Scan for the cell matching the given text and deliver its [X, Y] coordinate at center. 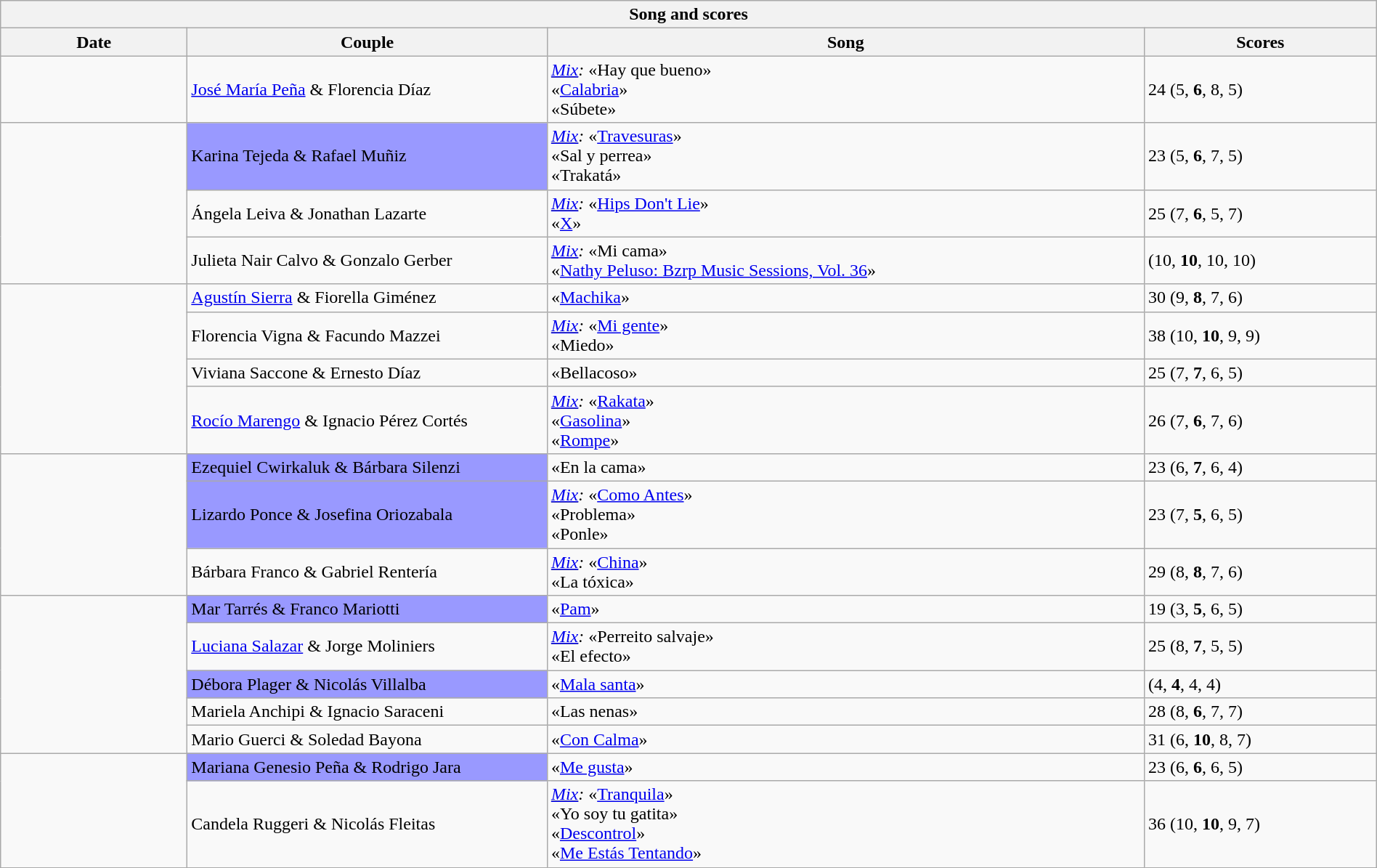
19 (3, 5, 6, 5) [1260, 609]
29 (8, 8, 7, 6) [1260, 571]
«Machika» [845, 298]
Date [94, 42]
Florencia Vigna & Facundo Mazzei [367, 336]
28 (8, 6, 7, 7) [1260, 712]
23 (5, 6, 7, 5) [1260, 156]
30 (9, 8, 7, 6) [1260, 298]
36 (10, 10, 9, 7) [1260, 824]
Julieta Nair Calvo & Gonzalo Gerber [367, 260]
24 (5, 6, 8, 5) [1260, 89]
23 (6, 6, 6, 5) [1260, 767]
Luciana Salazar & Jorge Moliniers [367, 646]
Débora Plager & Nicolás Villalba [367, 684]
Mix: «Hips Don't Lie» «X» [845, 214]
«Mala santa» [845, 684]
Mario Guerci & Soledad Bayona [367, 739]
«En la cama» [845, 467]
Mix: «Hay que bueno» «Calabria» «Súbete» [845, 89]
Mix: «Mi cama» «Nathy Peluso: Bzrp Music Sessions, Vol. 36» [845, 260]
Mix: «Tranquila» «Yo soy tu gatita» «Descontrol» «Me Estás Tentando» [845, 824]
«Pam» [845, 609]
«Bellacoso» [845, 373]
«Las nenas» [845, 712]
(4, 4, 4, 4) [1260, 684]
Rocío Marengo & Ignacio Pérez Cortés [367, 420]
Mix: «Perreito salvaje» «El efecto» [845, 646]
«Me gusta» [845, 767]
Song [845, 42]
38 (10, 10, 9, 9) [1260, 336]
Mix: «Travesuras» «Sal y perrea» «Trakatá» [845, 156]
Karina Tejeda & Rafael Muñiz [367, 156]
Bárbara Franco & Gabriel Rentería [367, 571]
José María Peña & Florencia Díaz [367, 89]
Ezequiel Cwirkaluk & Bárbara Silenzi [367, 467]
Mix: «Como Antes» «Problema» «Ponle» [845, 514]
25 (7, 6, 5, 7) [1260, 214]
Couple [367, 42]
Ángela Leiva & Jonathan Lazarte [367, 214]
Mix: «Rakata» «Gasolina» «Rompe» [845, 420]
(10, 10, 10, 10) [1260, 260]
Viviana Saccone & Ernesto Díaz [367, 373]
Mariela Anchipi & Ignacio Saraceni [367, 712]
25 (8, 7, 5, 5) [1260, 646]
Mariana Genesio Peña & Rodrigo Jara [367, 767]
23 (6, 7, 6, 4) [1260, 467]
Mix: «Mi gente» «Miedo» [845, 336]
23 (7, 5, 6, 5) [1260, 514]
Song and scores [688, 15]
Candela Ruggeri & Nicolás Fleitas [367, 824]
«Con Calma» [845, 739]
26 (7, 6, 7, 6) [1260, 420]
31 (6, 10, 8, 7) [1260, 739]
Lizardo Ponce & Josefina Oriozabala [367, 514]
Mar Tarrés & Franco Mariotti [367, 609]
25 (7, 7, 6, 5) [1260, 373]
Mix: «China» «La tóxica» [845, 571]
Scores [1260, 42]
Agustín Sierra & Fiorella Giménez [367, 298]
